Output the (X, Y) coordinate of the center of the cell containing the given text.  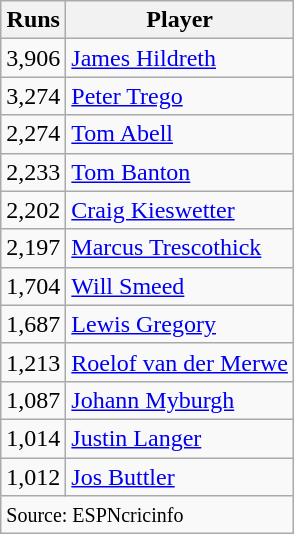
1,704 (34, 286)
3,274 (34, 96)
Will Smeed (180, 286)
1,014 (34, 438)
Runs (34, 20)
1,687 (34, 324)
1,012 (34, 477)
Marcus Trescothick (180, 248)
Source: ESPNcricinfo (148, 515)
James Hildreth (180, 58)
1,213 (34, 362)
Craig Kieswetter (180, 210)
Peter Trego (180, 96)
2,274 (34, 134)
Lewis Gregory (180, 324)
Jos Buttler (180, 477)
1,087 (34, 400)
Player (180, 20)
3,906 (34, 58)
Tom Abell (180, 134)
Roelof van der Merwe (180, 362)
2,233 (34, 172)
2,197 (34, 248)
2,202 (34, 210)
Johann Myburgh (180, 400)
Tom Banton (180, 172)
Justin Langer (180, 438)
